From the cell containing the given text, extract its center point as [x, y] coordinate. 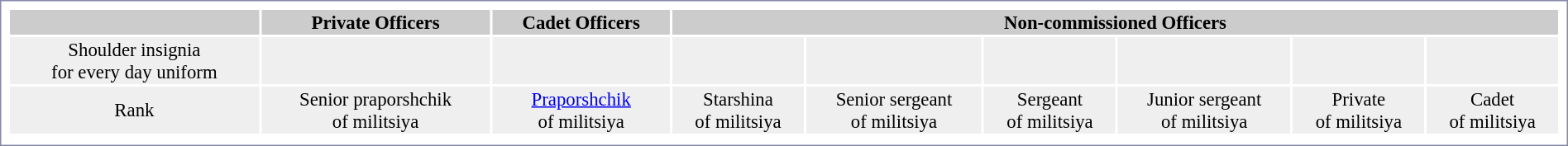
Senior sergeantof militsiya [894, 111]
Private Officers [375, 22]
Praporshchikof militsiya [581, 111]
Rank [134, 111]
Junior sergeantof militsiya [1204, 111]
Senior praporshchikof militsiya [375, 111]
Privateof militsiya [1358, 111]
Starshinaof militsiya [738, 111]
Cadet Officers [581, 22]
Shoulder insigniafor every day uniform [134, 61]
Non-commissioned Officers [1115, 22]
Cadetof militsiya [1492, 111]
Sergeantof militsiya [1050, 111]
